Detect which cell encompasses the target text, then output its [X, Y] center coordinate. 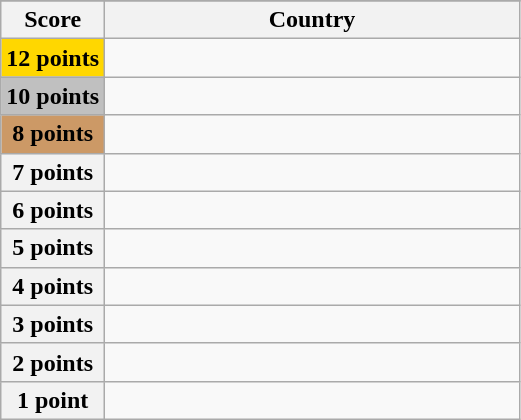
6 points [53, 210]
10 points [53, 96]
Country [312, 20]
8 points [53, 134]
1 point [53, 400]
7 points [53, 172]
2 points [53, 362]
3 points [53, 324]
12 points [53, 58]
4 points [53, 286]
5 points [53, 248]
Score [53, 20]
